For the text-containing cell, return its midpoint in (X, Y) coordinate format. 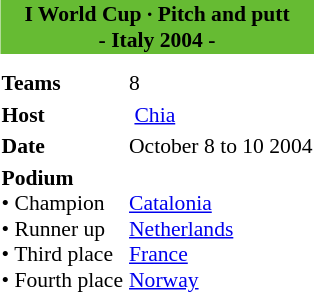
I World Cup · Pitch and putt- Italy 2004 - (157, 27)
Teams (62, 83)
Host (62, 114)
October 8 to 10 2004 (221, 146)
Chia (221, 114)
8 (221, 83)
Date (62, 146)
